Output the [X, Y] coordinate of the center of the cell containing the given text.  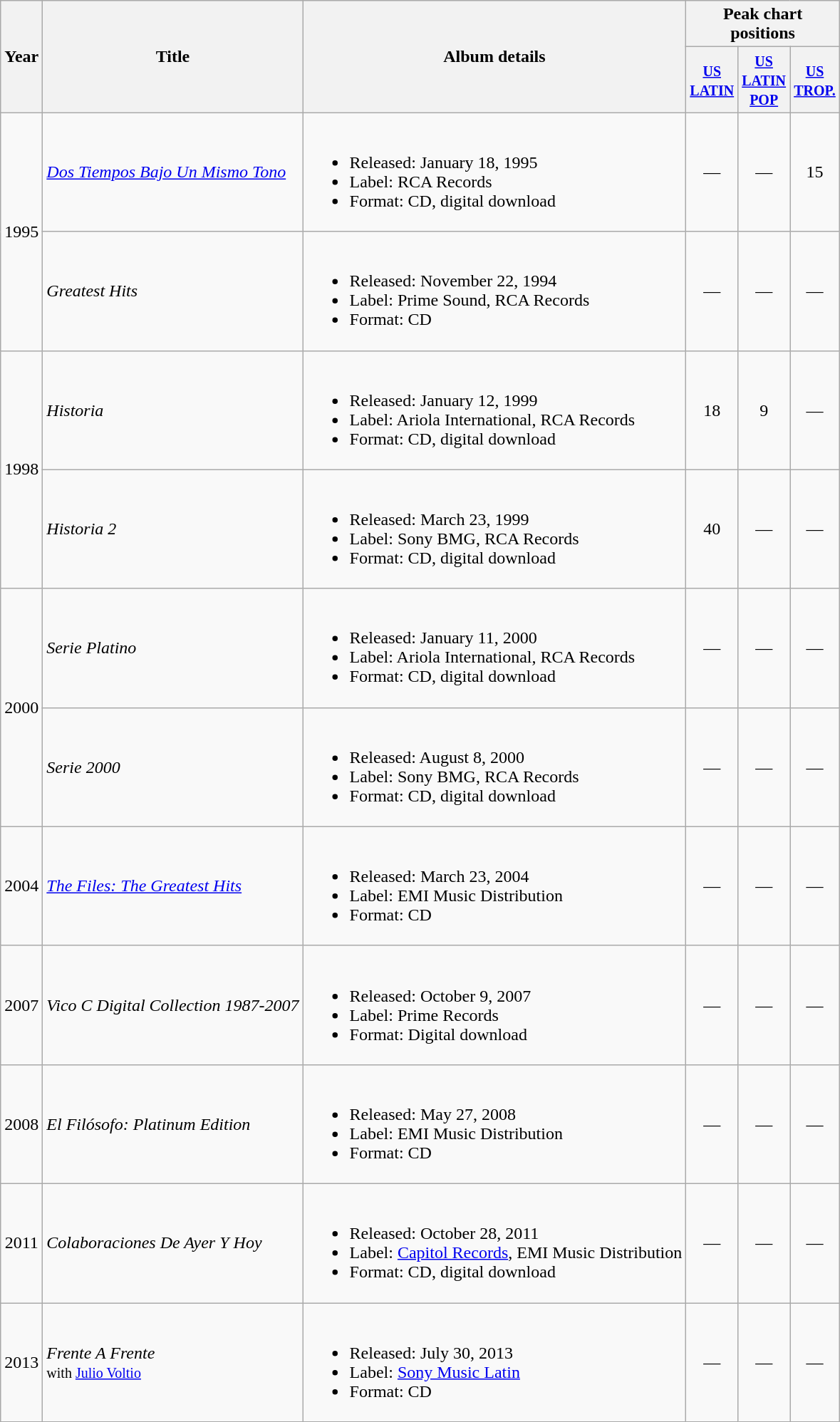
Historia [172, 410]
Released: March 23, 2004Label: EMI Music DistributionFormat: CD [494, 886]
Released: January 12, 1999Label: Ariola International, RCA RecordsFormat: CD, digital download [494, 410]
Colaboraciones De Ayer Y Hoy [172, 1242]
USLATIN POP [764, 80]
USTROP. [815, 80]
Released: October 9, 2007Label: Prime RecordsFormat: Digital download [494, 1005]
Title [172, 57]
2013 [21, 1362]
Album details [494, 57]
1998 [21, 469]
The Files: The Greatest Hits [172, 886]
2007 [21, 1005]
USLATIN [712, 80]
Released: August 8, 2000Label: Sony BMG, RCA RecordsFormat: CD, digital download [494, 767]
2000 [21, 707]
Peak chart positions [763, 24]
Historia 2 [172, 529]
El Filósofo: Platinum Edition [172, 1124]
2004 [21, 886]
Frente A Frentewith Julio Voltio [172, 1362]
Vico C Digital Collection 1987-2007 [172, 1005]
Released: March 23, 1999Label: Sony BMG, RCA RecordsFormat: CD, digital download [494, 529]
9 [764, 410]
Serie 2000 [172, 767]
1995 [21, 232]
2011 [21, 1242]
Released: January 11, 2000Label: Ariola International, RCA RecordsFormat: CD, digital download [494, 648]
Released: July 30, 2013Label: Sony Music LatinFormat: CD [494, 1362]
Released: January 18, 1995Label: RCA RecordsFormat: CD, digital download [494, 172]
40 [712, 529]
Greatest Hits [172, 291]
2008 [21, 1124]
Released: May 27, 2008Label: EMI Music DistributionFormat: CD [494, 1124]
Year [21, 57]
Dos Tiempos Bajo Un Mismo Tono [172, 172]
18 [712, 410]
15 [815, 172]
Released: October 28, 2011Label: Capitol Records, EMI Music DistributionFormat: CD, digital download [494, 1242]
Serie Platino [172, 648]
Released: November 22, 1994Label: Prime Sound, RCA RecordsFormat: CD [494, 291]
